Output the [x, y] coordinate of the center of the cell containing the given text.  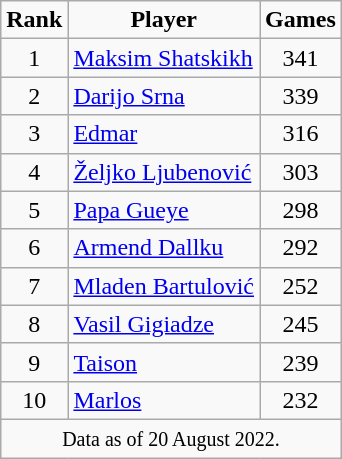
10 [34, 400]
239 [301, 362]
292 [301, 248]
Edmar [164, 134]
Marlos [164, 400]
Data as of 20 August 2022. [172, 438]
1 [34, 58]
245 [301, 324]
232 [301, 400]
Darijo Srna [164, 96]
Games [301, 20]
Armend Dallku [164, 248]
Papa Gueye [164, 210]
Vasil Gigiadze [164, 324]
8 [34, 324]
252 [301, 286]
339 [301, 96]
Rank [34, 20]
9 [34, 362]
303 [301, 172]
Taison [164, 362]
4 [34, 172]
316 [301, 134]
Željko Ljubenović [164, 172]
Maksim Shatskikh [164, 58]
3 [34, 134]
Mladen Bartulović [164, 286]
Player [164, 20]
298 [301, 210]
341 [301, 58]
5 [34, 210]
6 [34, 248]
2 [34, 96]
7 [34, 286]
